Extract the [x, y] coordinate from the center of the cell holding the provided text.  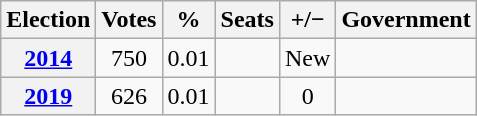
% [188, 20]
0 [307, 96]
750 [129, 58]
Election [48, 20]
Government [406, 20]
626 [129, 96]
2014 [48, 58]
Seats [247, 20]
2019 [48, 96]
+/− [307, 20]
New [307, 58]
Votes [129, 20]
